Detect which cell encompasses the target text, then output its [X, Y] center coordinate. 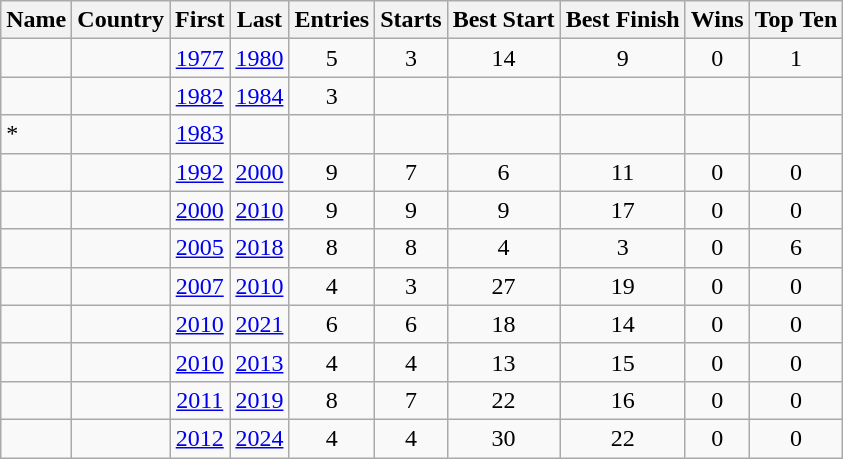
Best Start [504, 20]
15 [622, 362]
19 [622, 286]
Wins [717, 20]
2012 [200, 438]
Name [36, 20]
2011 [200, 400]
* [36, 134]
1984 [260, 96]
1982 [200, 96]
2024 [260, 438]
1977 [200, 58]
2021 [260, 324]
Last [260, 20]
2019 [260, 400]
18 [504, 324]
Entries [332, 20]
Top Ten [796, 20]
5 [332, 58]
1983 [200, 134]
Best Finish [622, 20]
Starts [411, 20]
13 [504, 362]
16 [622, 400]
17 [622, 210]
1 [796, 58]
27 [504, 286]
2005 [200, 248]
First [200, 20]
Country [121, 20]
1980 [260, 58]
1992 [200, 172]
2013 [260, 362]
2018 [260, 248]
30 [504, 438]
2007 [200, 286]
11 [622, 172]
